Capture the cell that displays the provided text and extract its [x, y] central coordinate. 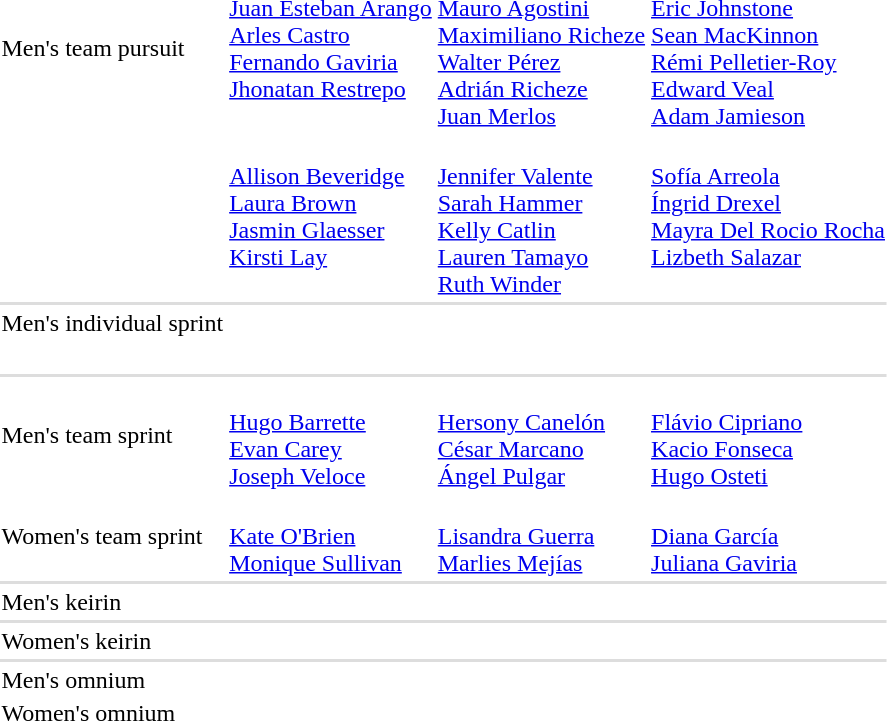
Hersony CanelónCésar MarcanoÁngel Pulgar [541, 436]
Diana GarcíaJuliana Gaviria [768, 536]
Men's individual sprint [112, 323]
Men's omnium [112, 680]
Sofía ArreolaÍngrid DrexelMayra Del Rocio RochaLizbeth Salazar [768, 216]
Men's keirin [112, 602]
Women's team sprint [112, 536]
Hugo BarretteEvan CareyJoseph Veloce [331, 436]
Lisandra GuerraMarlies Mejías [541, 536]
Allison BeveridgeLaura BrownJasmin GlaesserKirsti Lay [331, 216]
Men's team sprint [112, 436]
Flávio CiprianoKacio FonsecaHugo Osteti [768, 436]
Jennifer ValenteSarah HammerKelly CatlinLauren TamayoRuth Winder [541, 216]
Kate O'BrienMonique Sullivan [331, 536]
Women's keirin [112, 641]
